Scan for the cell matching the given text and deliver its [x, y] coordinate at center. 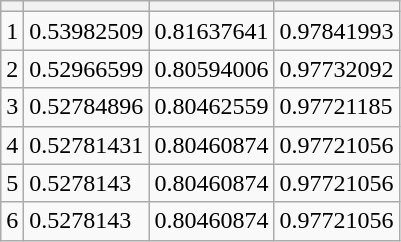
0.97721185 [336, 107]
0.52784896 [86, 107]
4 [12, 145]
1 [12, 31]
5 [12, 183]
2 [12, 69]
0.52781431 [86, 145]
0.80594006 [212, 69]
0.97732092 [336, 69]
6 [12, 221]
0.81637641 [212, 31]
3 [12, 107]
0.52966599 [86, 69]
0.80462559 [212, 107]
0.97841993 [336, 31]
0.53982509 [86, 31]
